Provide the [X, Y] coordinate of the cell's center where the given text is located.  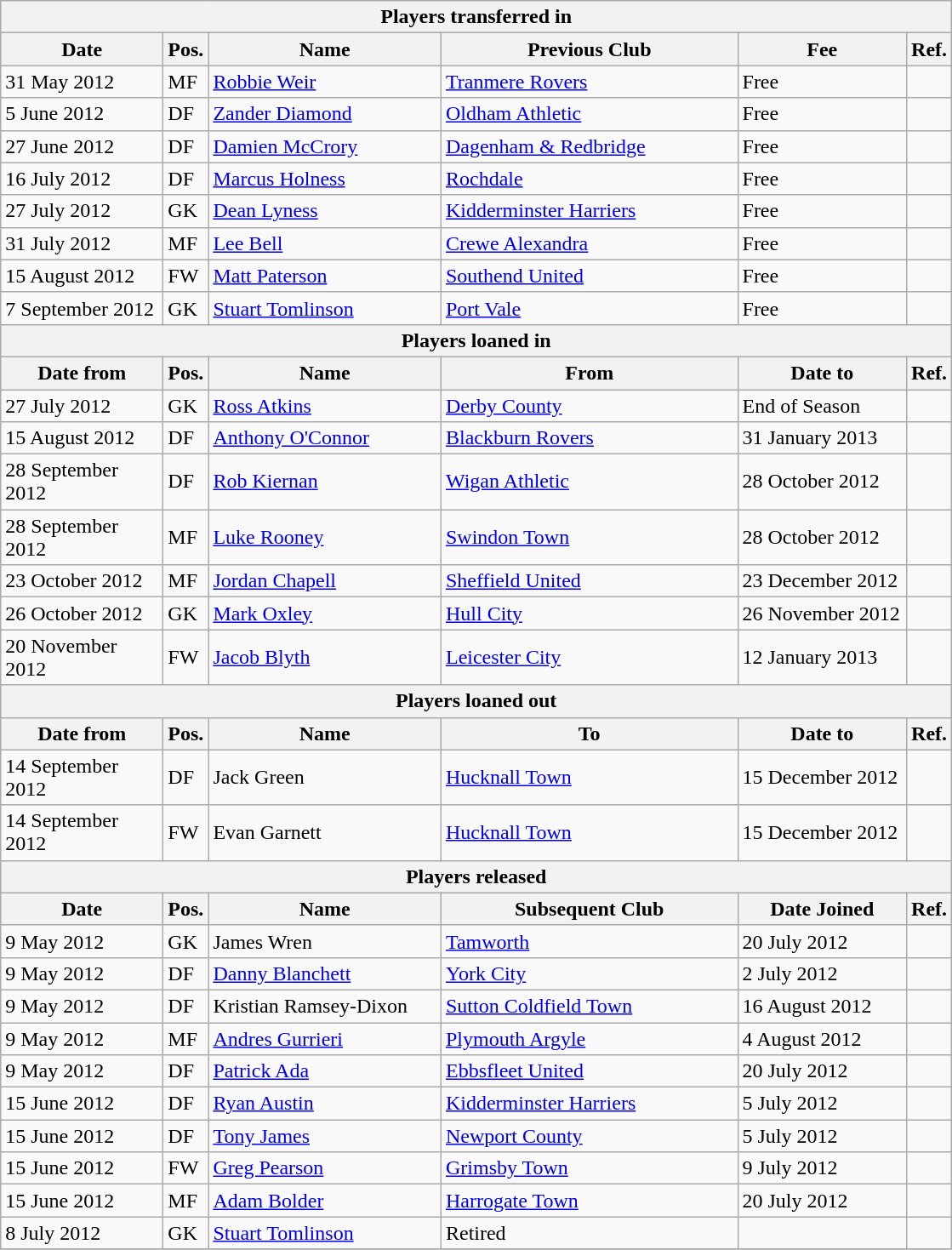
Players transferred in [476, 17]
Ryan Austin [325, 1104]
Blackburn Rovers [589, 438]
2 July 2012 [822, 973]
Patrick Ada [325, 1071]
Jack Green [325, 778]
Lee Bell [325, 243]
Sutton Coldfield Town [589, 1006]
Jordan Chapell [325, 581]
Damien McCrory [325, 146]
5 June 2012 [82, 114]
23 October 2012 [82, 581]
York City [589, 973]
Players released [476, 876]
Rob Kiernan [325, 482]
Ebbsfleet United [589, 1071]
James Wren [325, 941]
31 May 2012 [82, 82]
Retired [589, 1233]
4 August 2012 [822, 1039]
Greg Pearson [325, 1168]
Sheffield United [589, 581]
12 January 2013 [822, 657]
Anthony O'Connor [325, 438]
Jacob Blyth [325, 657]
Grimsby Town [589, 1168]
Players loaned out [476, 701]
16 August 2012 [822, 1006]
8 July 2012 [82, 1233]
Tamworth [589, 941]
Plymouth Argyle [589, 1039]
Previous Club [589, 49]
16 July 2012 [82, 179]
Wigan Athletic [589, 482]
31 July 2012 [82, 243]
31 January 2013 [822, 438]
Crewe Alexandra [589, 243]
26 November 2012 [822, 614]
9 July 2012 [822, 1168]
Harrogate Town [589, 1201]
Luke Rooney [325, 538]
7 September 2012 [82, 308]
Hull City [589, 614]
Tranmere Rovers [589, 82]
Players loaned in [476, 340]
Danny Blanchett [325, 973]
Ross Atkins [325, 406]
Robbie Weir [325, 82]
Derby County [589, 406]
Southend United [589, 276]
Mark Oxley [325, 614]
Matt Paterson [325, 276]
Adam Bolder [325, 1201]
Zander Diamond [325, 114]
23 December 2012 [822, 581]
Marcus Holness [325, 179]
Rochdale [589, 179]
Newport County [589, 1136]
Kristian Ramsey-Dixon [325, 1006]
Fee [822, 49]
Leicester City [589, 657]
20 November 2012 [82, 657]
Dagenham & Redbridge [589, 146]
Dean Lyness [325, 211]
Andres Gurrieri [325, 1039]
Tony James [325, 1136]
Swindon Town [589, 538]
27 June 2012 [82, 146]
Subsequent Club [589, 909]
Evan Garnett [325, 832]
From [589, 373]
26 October 2012 [82, 614]
Oldham Athletic [589, 114]
Date Joined [822, 909]
Port Vale [589, 308]
To [589, 733]
End of Season [822, 406]
